Scan for the cell matching the given text and deliver its [X, Y] coordinate at center. 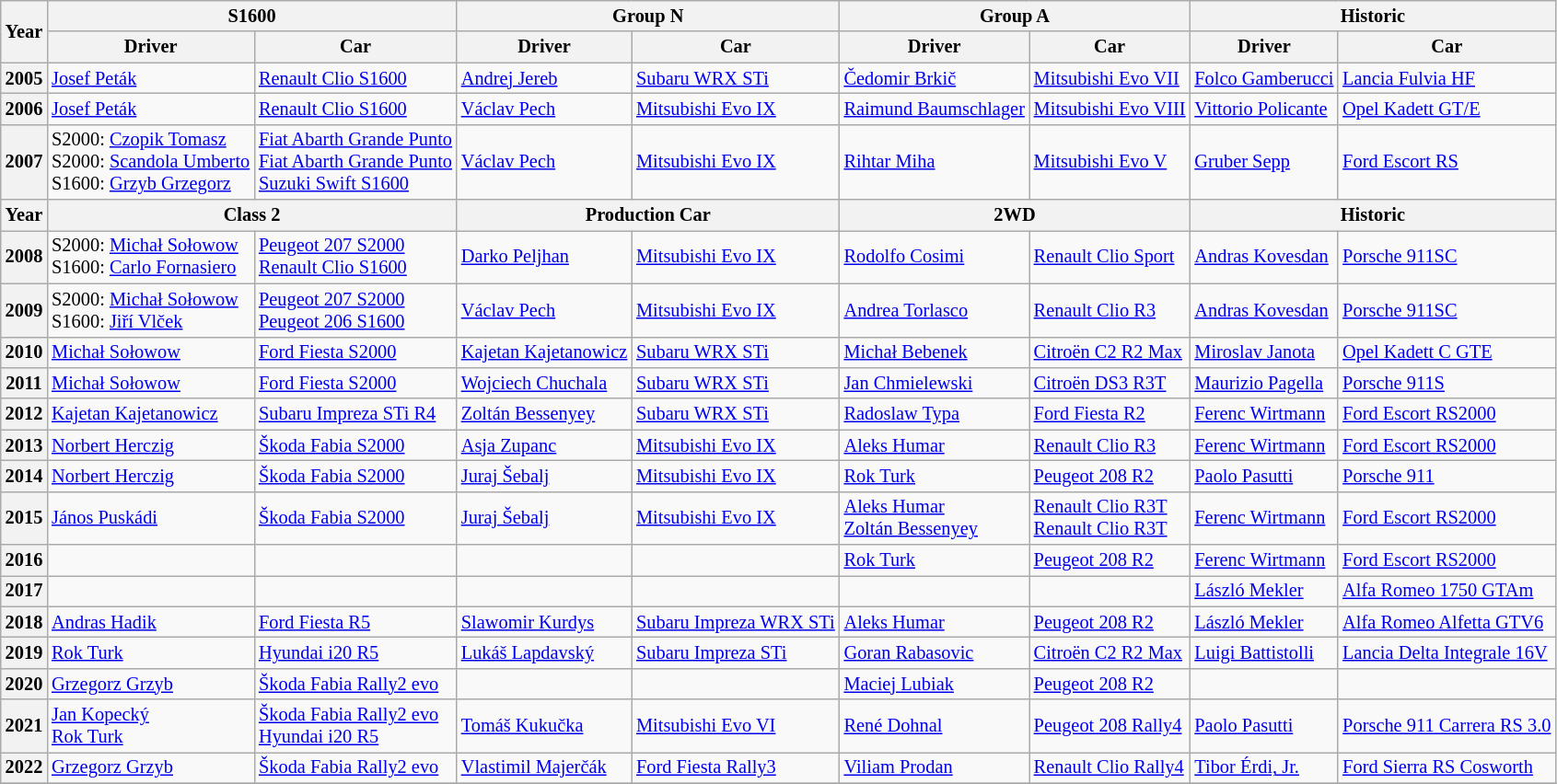
2010 [24, 352]
2015 [24, 518]
Peugeot 207 S2000 Renault Clio S1600 [355, 257]
Slawomir Kurdys [544, 622]
Gruber Sepp [1263, 162]
Asja Zupanc [544, 445]
Jan Kopecký Rok Turk [151, 726]
Ford Fiesta R5 [355, 622]
Peugeot 208 Rally4 [1110, 726]
2WD [1015, 215]
2012 [24, 414]
2006 [24, 109]
Group A [1015, 16]
Michał Bebenek [935, 352]
Andras Hadik [151, 622]
René Dohnal [935, 726]
Renault Clio R3T Renault Clio R3T [1110, 518]
Alfa Romeo 1750 GTAm [1447, 591]
Rodolfo Cosimi [935, 257]
Folco Gamberucci [1263, 78]
2014 [24, 476]
Vlastimil Majerčák [544, 767]
Goran Rabasovic [935, 652]
Porsche 911 Carrera RS 3.0 [1447, 726]
2007 [24, 162]
Mitsubishi Evo VII [1110, 78]
Wojciech Chuchala [544, 383]
2016 [24, 560]
Ford Escort RS [1447, 162]
Lukáš Lapdavský [544, 652]
Hyundai i20 R5 [355, 652]
Renault Clio Rally4 [1110, 767]
Zoltán Bessenyey [544, 414]
Ford Fiesta Rally3 [735, 767]
Renault Clio Sport [1110, 257]
Viliam Prodan [935, 767]
Čedomir Brkič [935, 78]
Peugeot 207 S2000 Peugeot 206 S1600 [355, 310]
2008 [24, 257]
Maciej Lubiak [935, 684]
2022 [24, 767]
Ford Fiesta R2 [1110, 414]
Subaru Impreza STi [735, 652]
2005 [24, 78]
Aleks Humar Zoltán Bessenyey [935, 518]
Group N [648, 16]
Opel Kadett C GTE [1447, 352]
Lancia Fulvia HF [1447, 78]
Citroën DS3 R3T [1110, 383]
S2000: Michał Sołowow S1600: Carlo Fornasiero [151, 257]
Mitsubishi Evo VIII [1110, 109]
Rihtar Miha [935, 162]
Vittorio Policante [1263, 109]
Opel Kadett GT/E [1447, 109]
Alfa Romeo Alfetta GTV6 [1447, 622]
2019 [24, 652]
Ford Sierra RS Cosworth [1447, 767]
2009 [24, 310]
2013 [24, 445]
Luigi Battistolli [1263, 652]
Darko Peljhan [544, 257]
Mitsubishi Evo V [1110, 162]
Production Car [648, 215]
S2000: Michał Sołowow S1600: Jiří Vlček [151, 310]
2018 [24, 622]
Radoslaw Typa [935, 414]
2020 [24, 684]
Jan Chmielewski [935, 383]
Miroslav Janota [1263, 352]
2017 [24, 591]
Lancia Delta Integrale 16V [1447, 652]
2011 [24, 383]
Porsche 911 [1447, 476]
Fiat Abarth Grande Punto Fiat Abarth Grande Punto Suzuki Swift S1600 [355, 162]
Class 2 [252, 215]
Maurizio Pagella [1263, 383]
Andrea Torlasco [935, 310]
János Puskádi [151, 518]
S2000: Czopik Tomasz S2000: Scandola Umberto S1600: Grzyb Grzegorz [151, 162]
Subaru Impreza WRX STi [735, 622]
2021 [24, 726]
Porsche 911S [1447, 383]
Andrej Jereb [544, 78]
Tibor Érdi, Jr. [1263, 767]
Subaru Impreza STi R4 [355, 414]
Raimund Baumschlager [935, 109]
S1600 [252, 16]
Škoda Fabia Rally2 evo Hyundai i20 R5 [355, 726]
Mitsubishi Evo VI [735, 726]
Tomáš Kukučka [544, 726]
